Determine the [X, Y] coordinate at the center of the cell enclosing the given text.  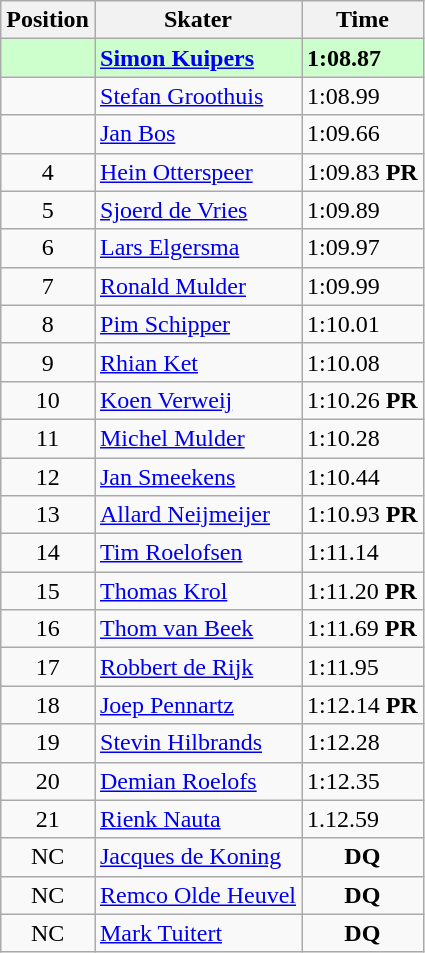
1:11.14 [363, 553]
Simon Kuipers [198, 58]
Position [48, 20]
1:10.01 [363, 324]
Koen Verweij [198, 400]
1:12.28 [363, 743]
Thom van Beek [198, 629]
Tim Roelofsen [198, 553]
16 [48, 629]
Jan Smeekens [198, 477]
1:08.99 [363, 96]
Remco Olde Heuvel [198, 895]
Time [363, 20]
6 [48, 248]
1:08.87 [363, 58]
7 [48, 286]
1:10.44 [363, 477]
11 [48, 438]
21 [48, 819]
Sjoerd de Vries [198, 210]
Robbert de Rijk [198, 667]
Thomas Krol [198, 591]
17 [48, 667]
Rienk Nauta [198, 819]
13 [48, 515]
Skater [198, 20]
1:09.66 [363, 134]
Mark Tuitert [198, 933]
15 [48, 591]
Ronald Mulder [198, 286]
10 [48, 400]
1:11.69 PR [363, 629]
Stevin Hilbrands [198, 743]
1:10.93 PR [363, 515]
Michel Mulder [198, 438]
Jacques de Koning [198, 857]
Hein Otterspeer [198, 172]
1.12.59 [363, 819]
1:10.08 [363, 362]
1:09.99 [363, 286]
1:10.28 [363, 438]
1:11.20 PR [363, 591]
12 [48, 477]
Rhian Ket [198, 362]
20 [48, 781]
14 [48, 553]
Joep Pennartz [198, 705]
Pim Schipper [198, 324]
8 [48, 324]
1:10.26 PR [363, 400]
1:12.14 PR [363, 705]
1:11.95 [363, 667]
9 [48, 362]
18 [48, 705]
1:09.83 PR [363, 172]
Jan Bos [198, 134]
1:09.89 [363, 210]
5 [48, 210]
Allard Neijmeijer [198, 515]
1:09.97 [363, 248]
19 [48, 743]
Demian Roelofs [198, 781]
4 [48, 172]
1:12.35 [363, 781]
Lars Elgersma [198, 248]
Stefan Groothuis [198, 96]
